Determine the (x, y) coordinate at the center of the cell enclosing the given text.  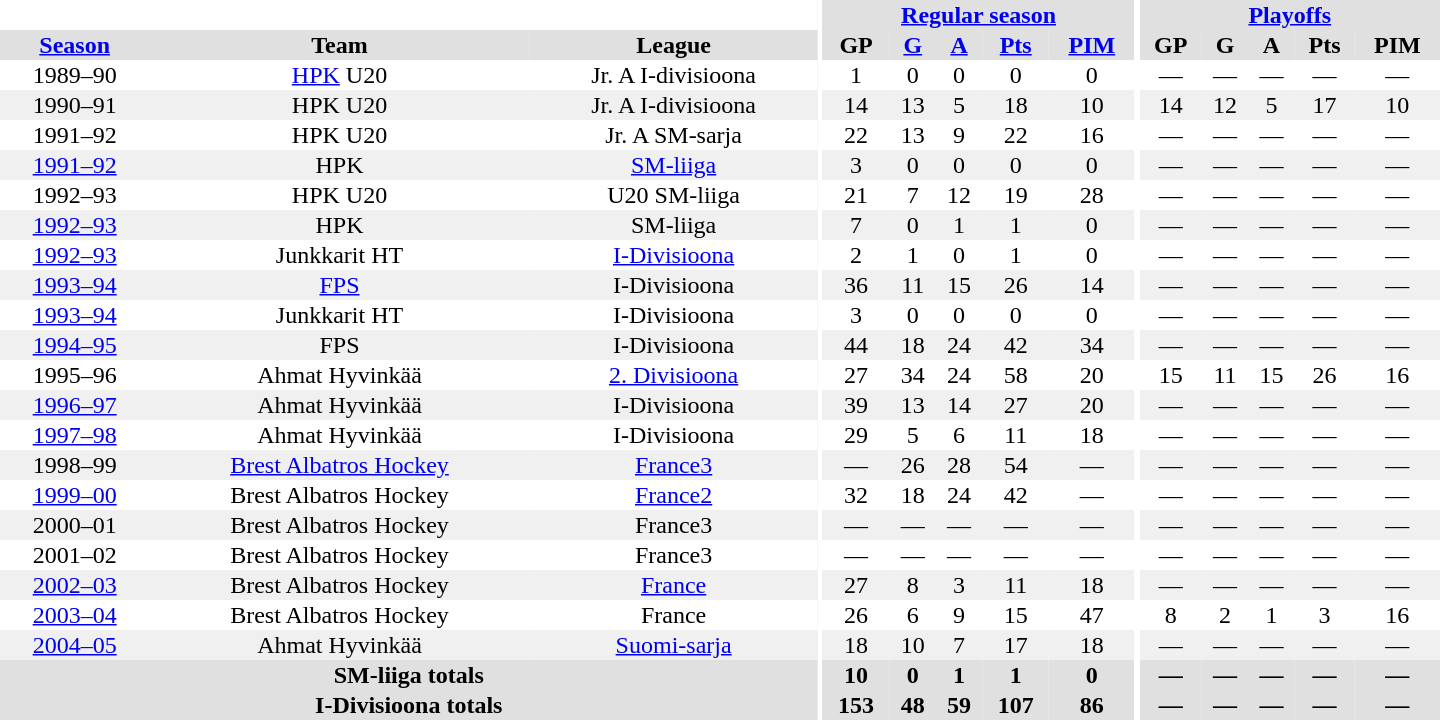
153 (856, 705)
Season (74, 45)
36 (856, 285)
1990–91 (74, 105)
2002–03 (74, 585)
Team (339, 45)
SM-liiga totals (409, 675)
44 (856, 345)
1994–95 (74, 345)
2004–05 (74, 645)
58 (1016, 375)
2. Divisioona (674, 375)
32 (856, 495)
2001–02 (74, 555)
86 (1092, 705)
1998–99 (74, 465)
1997–98 (74, 435)
Suomi-sarja (674, 645)
48 (913, 705)
1999–00 (74, 495)
2000–01 (74, 525)
19 (1016, 195)
39 (856, 405)
Playoffs (1290, 15)
1995–96 (74, 375)
League (674, 45)
Regular season (979, 15)
I-Divisioona totals (409, 705)
107 (1016, 705)
1996–97 (74, 405)
21 (856, 195)
France2 (674, 495)
47 (1092, 615)
59 (959, 705)
54 (1016, 465)
Jr. A SM-sarja (674, 135)
29 (856, 435)
2003–04 (74, 615)
U20 SM-liiga (674, 195)
1989–90 (74, 75)
